Capture the cell that displays the provided text and extract its [x, y] central coordinate. 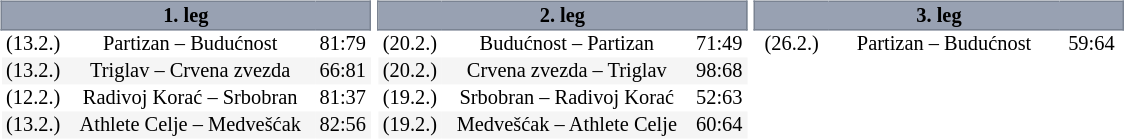
Budućnost – Partizan [567, 44]
Crvena zvezda – Triglav [567, 72]
60:64 [720, 126]
98:68 [720, 72]
52:63 [720, 98]
1. leg [186, 15]
Medvešćak – Athlete Celje [567, 126]
3. leg [938, 15]
(26.2.) [791, 44]
71:49 [720, 44]
Athlete Celje – Medvešćak [190, 126]
Radivoj Korać – Srbobran [190, 98]
Triglav – Crvena zvezda [190, 72]
81:79 [342, 44]
81:37 [342, 98]
66:81 [342, 72]
59:64 [1091, 44]
82:56 [342, 126]
Srbobran – Radivoj Korać [567, 98]
(12.2.) [33, 98]
2. leg [562, 15]
